Provide the [X, Y] coordinate of the cell's center where the given text is located.  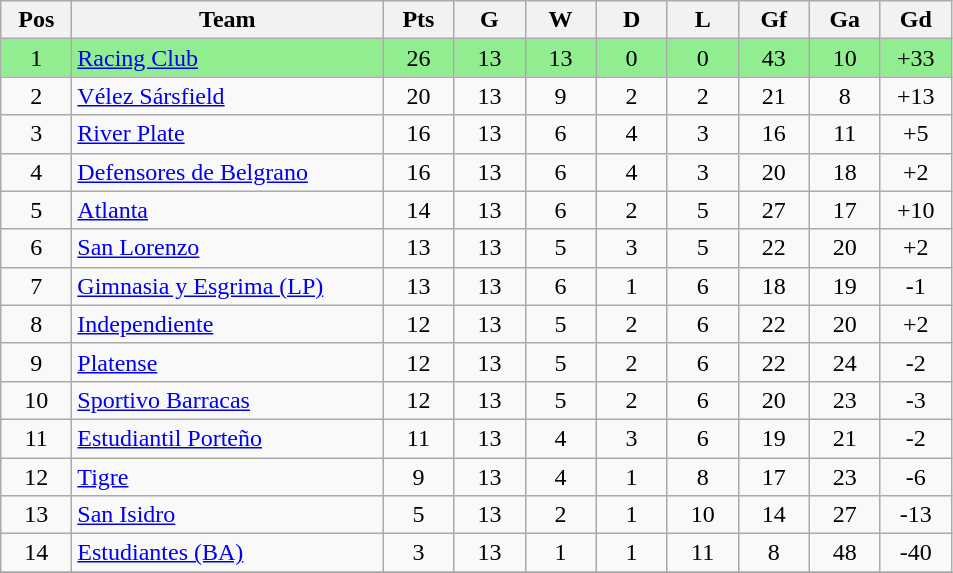
Gf [774, 20]
Gimnasia y Esgrima (LP) [228, 286]
W [560, 20]
Estudiantil Porteño [228, 438]
-6 [916, 477]
7 [36, 286]
Defensores de Belgrano [228, 172]
D [632, 20]
Racing Club [228, 58]
River Plate [228, 134]
San Lorenzo [228, 248]
+10 [916, 210]
-40 [916, 553]
Atlanta [228, 210]
24 [844, 362]
Pos [36, 20]
-1 [916, 286]
Team [228, 20]
Estudiantes (BA) [228, 553]
48 [844, 553]
Tigre [228, 477]
Ga [844, 20]
Pts [418, 20]
L [702, 20]
Independiente [228, 324]
+13 [916, 96]
Platense [228, 362]
Gd [916, 20]
-13 [916, 515]
+33 [916, 58]
Sportivo Barracas [228, 400]
G [490, 20]
26 [418, 58]
-3 [916, 400]
San Isidro [228, 515]
+5 [916, 134]
43 [774, 58]
Vélez Sársfield [228, 96]
